Detect which cell encompasses the target text, then output its (X, Y) center coordinate. 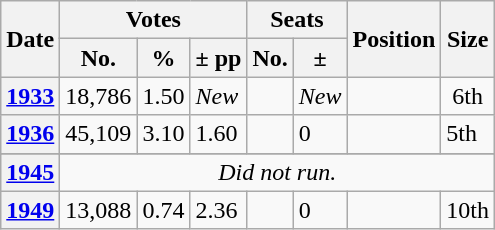
13,088 (98, 210)
5th (468, 134)
1945 (30, 172)
Size (468, 39)
Seats (297, 20)
1933 (30, 96)
Date (30, 39)
Position (394, 39)
6th (468, 96)
± pp (218, 58)
1936 (30, 134)
3.10 (164, 134)
45,109 (98, 134)
10th (468, 210)
18,786 (98, 96)
1.50 (164, 96)
Did not run. (278, 172)
1949 (30, 210)
% (164, 58)
± (320, 58)
1.60 (218, 134)
2.36 (218, 210)
0.74 (164, 210)
Votes (154, 20)
